Output the [x, y] coordinate of the center of the cell containing the given text.  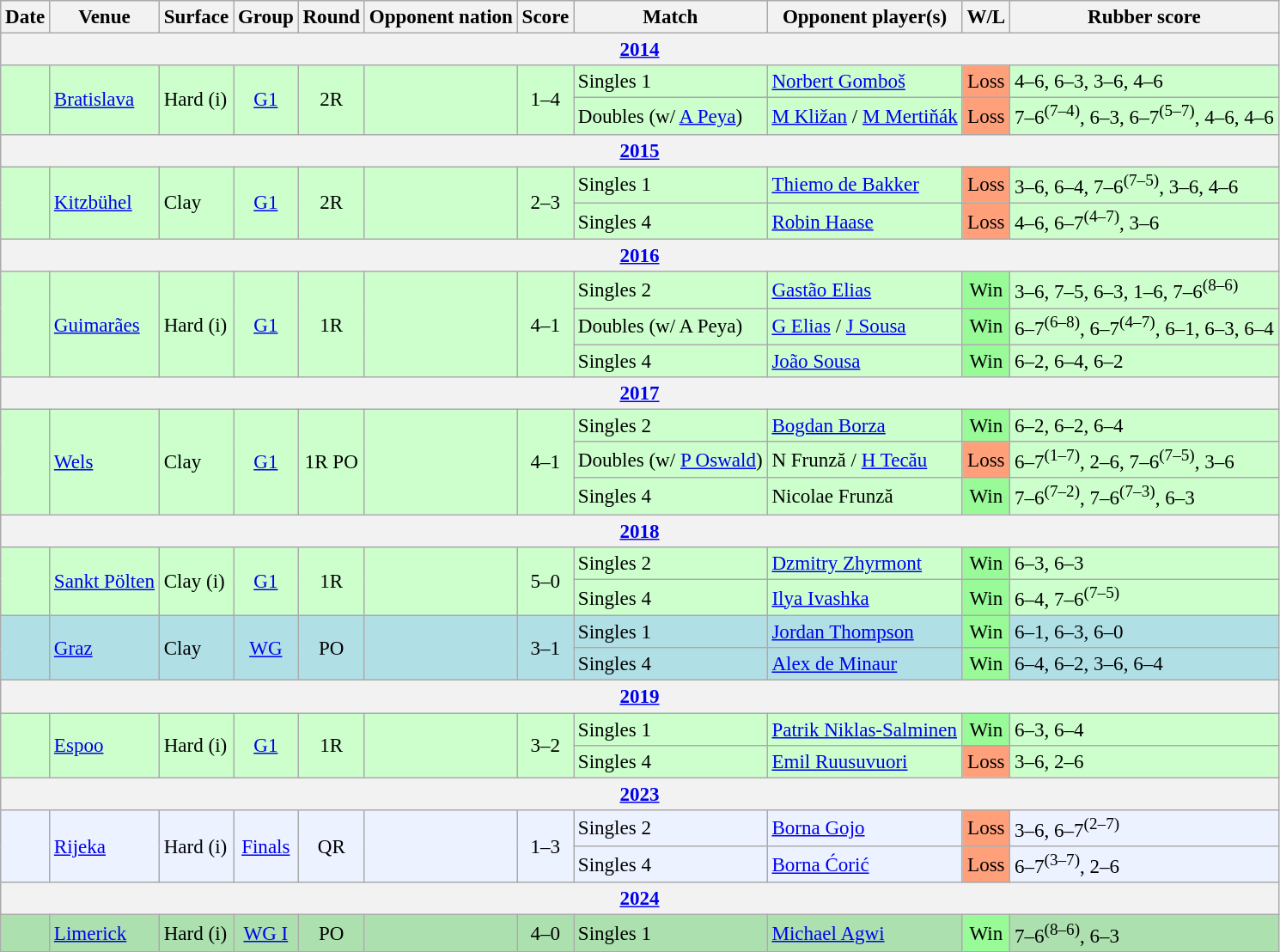
Jordan Thompson [864, 632]
2024 [639, 900]
3–6, 6–4, 7–6(7–5), 3–6, 4–6 [1144, 185]
Norbert Gomboš [864, 82]
3–6, 6–7(2–7) [1144, 828]
Patrik Niklas-Salminen [864, 729]
2023 [639, 794]
WG [266, 648]
6–2, 6–2, 6–4 [1144, 426]
6–7(6–8), 6–7(4–7), 6–1, 6–3, 6–4 [1144, 326]
Score [545, 17]
5–0 [545, 582]
Wels [105, 462]
Doubles (w/ P Oswald) [671, 460]
6–1, 6–3, 6–0 [1144, 632]
Venue [105, 17]
M Kližan / M Mertiňák [864, 116]
João Sousa [864, 361]
Opponent player(s) [864, 17]
6–3, 6–3 [1144, 564]
Round [332, 17]
7–6(7–4), 6–3, 6–7(5–7), 4–6, 4–6 [1144, 116]
Nicolae Frunză [864, 497]
Borna Ćorić [864, 864]
3–1 [545, 648]
Bogdan Borza [864, 426]
6–7(3–7), 2–6 [1144, 864]
2–3 [545, 203]
6–7(1–7), 2–6, 7–6(7–5), 3–6 [1144, 460]
Bratislava [105, 100]
G Elias / J Sousa [864, 326]
2019 [639, 697]
6–2, 6–4, 6–2 [1144, 361]
Finals [266, 847]
2018 [639, 531]
Gastão Elias [864, 290]
Rubber score [1144, 17]
6–4, 7–6(7–5) [1144, 597]
Alex de Minaur [864, 664]
QR [332, 847]
2016 [639, 256]
Opponent nation [441, 17]
6–4, 6–2, 3–6, 6–4 [1144, 664]
Kitzbühel [105, 203]
Clay (i) [196, 582]
Group [266, 17]
1R PO [332, 462]
4–0 [545, 933]
4–6, 6–7(4–7), 3–6 [1144, 222]
3–6, 7–5, 6–3, 1–6, 7–6(8–6) [1144, 290]
Limerick [105, 933]
4–6, 6–3, 3–6, 4–6 [1144, 82]
1–4 [545, 100]
Sankt Pölten [105, 582]
6–3, 6–4 [1144, 729]
7–6(7–2), 7–6(7–3), 6–3 [1144, 497]
WG I [266, 933]
Robin Haase [864, 222]
Espoo [105, 746]
Surface [196, 17]
N Frunză / H Tecău [864, 460]
Dzmitry Zhyrmont [864, 564]
7–6(8–6), 6–3 [1144, 933]
Match [671, 17]
Rijeka [105, 847]
2015 [639, 151]
3–2 [545, 746]
Ilya Ivashka [864, 597]
2014 [639, 50]
2017 [639, 394]
1–3 [545, 847]
Thiemo de Bakker [864, 185]
Michael Agwi [864, 933]
Borna Gojo [864, 828]
Emil Ruusuvuori [864, 762]
W/L [986, 17]
Date [26, 17]
3–6, 2–6 [1144, 762]
Graz [105, 648]
Guimarães [105, 325]
